Return the [X, Y] coordinate for the center point of the cell that contains the specified text.  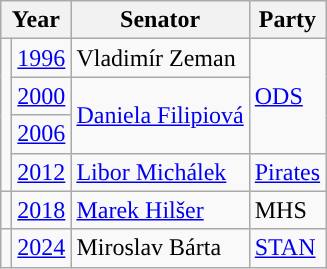
Libor Michálek [160, 172]
2018 [42, 210]
Senator [160, 20]
Marek Hilšer [160, 210]
Year [36, 20]
Daniela Filipiová [160, 115]
Party [287, 20]
Pirates [287, 172]
2000 [42, 96]
Miroslav Bárta [160, 248]
ODS [287, 96]
2012 [42, 172]
2024 [42, 248]
2006 [42, 134]
Vladimír Zeman [160, 58]
STAN [287, 248]
1996 [42, 58]
MHS [287, 210]
